For the text-containing cell, return its midpoint in (x, y) coordinate format. 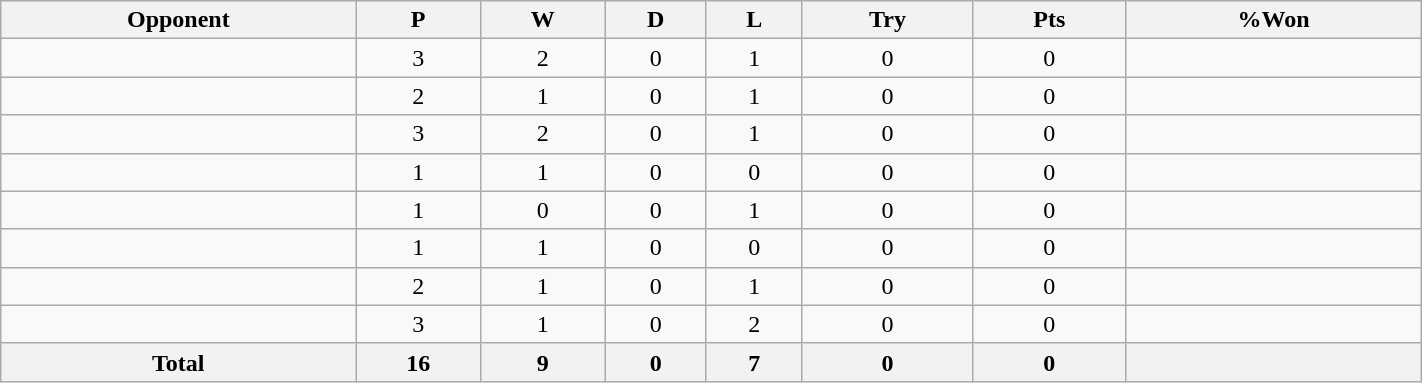
9 (544, 362)
D (656, 20)
L (754, 20)
%Won (1274, 20)
16 (418, 362)
Try (887, 20)
7 (754, 362)
P (418, 20)
Pts (1050, 20)
Total (178, 362)
W (544, 20)
Opponent (178, 20)
